Capture the cell that displays the provided text and extract its [X, Y] central coordinate. 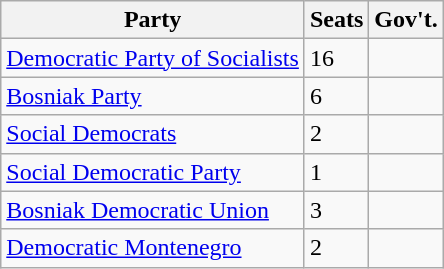
Social Democrats [153, 134]
6 [336, 96]
Social Democratic Party [153, 172]
Democratic Party of Socialists [153, 58]
Party [153, 20]
3 [336, 210]
Bosniak Democratic Union [153, 210]
Seats [336, 20]
Gov't. [406, 20]
1 [336, 172]
16 [336, 58]
Bosniak Party [153, 96]
Democratic Montenegro [153, 248]
